From the cell containing the given text, extract its center point as (X, Y) coordinate. 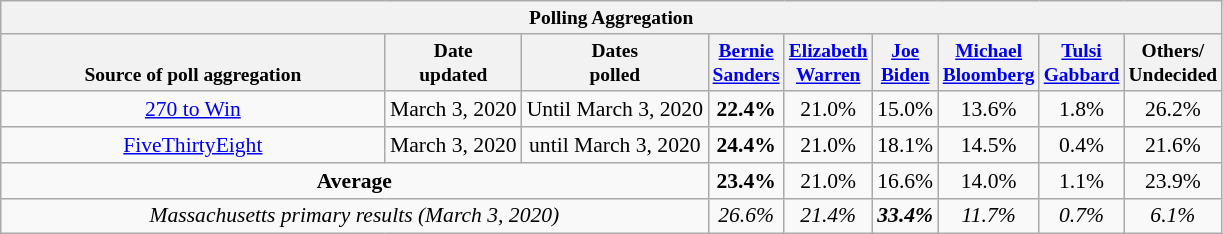
21.6% (1173, 145)
Average (354, 181)
26.6% (746, 216)
21.4% (828, 216)
BernieSanders (746, 62)
1.8% (1082, 110)
until March 3, 2020 (615, 145)
Datespolled (615, 62)
33.4% (905, 216)
0.7% (1082, 216)
Massachusetts primary results (March 3, 2020) (354, 216)
18.1% (905, 145)
22.4% (746, 110)
MichaelBloomberg (988, 62)
Polling Aggregation (612, 18)
Source of poll aggregation (193, 62)
11.7% (988, 216)
270 to Win (193, 110)
JoeBiden (905, 62)
Dateupdated (454, 62)
0.4% (1082, 145)
Others/Undecided (1173, 62)
16.6% (905, 181)
6.1% (1173, 216)
23.4% (746, 181)
ElizabethWarren (828, 62)
TulsiGabbard (1082, 62)
14.0% (988, 181)
15.0% (905, 110)
13.6% (988, 110)
Until March 3, 2020 (615, 110)
24.4% (746, 145)
14.5% (988, 145)
FiveThirtyEight (193, 145)
23.9% (1173, 181)
26.2% (1173, 110)
1.1% (1082, 181)
